Locate the cell with the specified text and output its [X, Y] center coordinate. 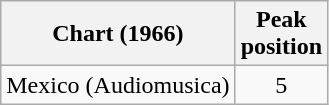
Chart (1966) [118, 34]
Peakposition [281, 34]
Mexico (Audiomusica) [118, 85]
5 [281, 85]
